Search for the cell housing the specified text and yield its (x, y) center coordinate. 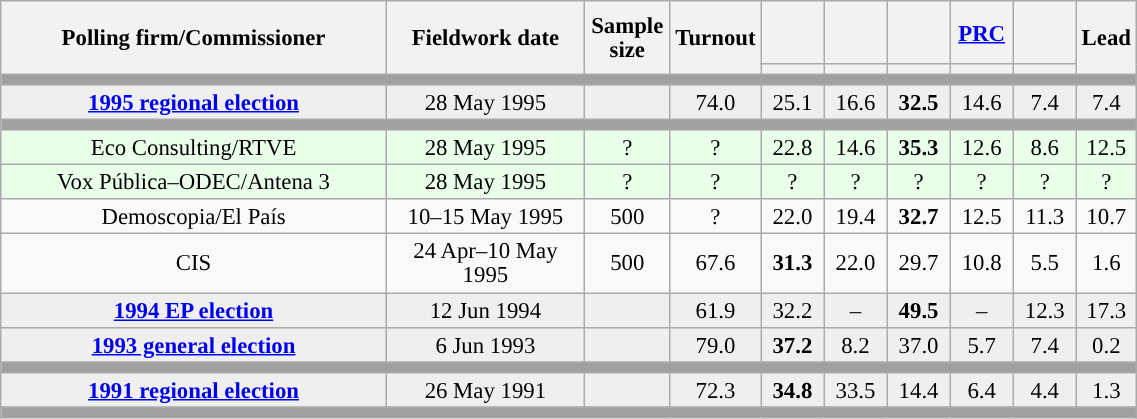
35.3 (918, 148)
61.9 (716, 310)
34.8 (792, 390)
19.4 (856, 218)
31.3 (792, 264)
24 Apr–10 May 1995 (485, 264)
Vox Pública–ODEC/Antena 3 (194, 182)
11.3 (1044, 218)
4.4 (1044, 390)
32.7 (918, 218)
1.6 (1106, 264)
25.1 (792, 102)
37.0 (918, 344)
12.3 (1044, 310)
PRC (982, 32)
Eco Consulting/RTVE (194, 148)
5.5 (1044, 264)
6.4 (982, 390)
72.3 (716, 390)
16.6 (856, 102)
5.7 (982, 344)
Polling firm/Commissioner (194, 38)
Sample size (627, 38)
33.5 (856, 390)
12 Jun 1994 (485, 310)
74.0 (716, 102)
10.8 (982, 264)
10–15 May 1995 (485, 218)
26 May 1991 (485, 390)
Lead (1106, 38)
37.2 (792, 344)
1991 regional election (194, 390)
49.5 (918, 310)
17.3 (1106, 310)
8.6 (1044, 148)
6 Jun 1993 (485, 344)
1.3 (1106, 390)
CIS (194, 264)
8.2 (856, 344)
1995 regional election (194, 102)
79.0 (716, 344)
10.7 (1106, 218)
32.2 (792, 310)
22.8 (792, 148)
Demoscopia/El País (194, 218)
0.2 (1106, 344)
67.6 (716, 264)
12.6 (982, 148)
Turnout (716, 38)
Fieldwork date (485, 38)
1993 general election (194, 344)
32.5 (918, 102)
29.7 (918, 264)
14.4 (918, 390)
1994 EP election (194, 310)
